For the text-containing cell, return its midpoint in [X, Y] coordinate format. 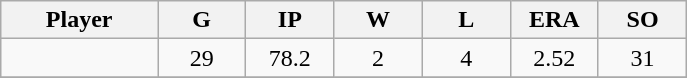
4 [466, 58]
29 [202, 58]
SO [642, 20]
2.52 [554, 58]
31 [642, 58]
G [202, 20]
W [378, 20]
78.2 [290, 58]
L [466, 20]
IP [290, 20]
2 [378, 58]
Player [80, 20]
ERA [554, 20]
